Determine the (X, Y) coordinate at the center of the cell enclosing the given text.  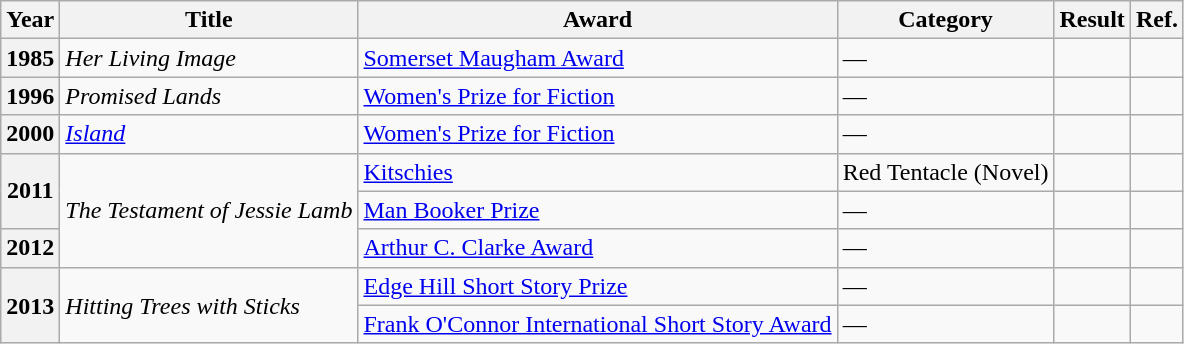
2011 (30, 191)
Frank O'Connor International Short Story Award (598, 324)
Year (30, 20)
The Testament of Jessie Lamb (209, 210)
Category (946, 20)
Somerset Maugham Award (598, 58)
Arthur C. Clarke Award (598, 248)
Edge Hill Short Story Prize (598, 286)
Kitschies (598, 172)
Result (1092, 20)
Award (598, 20)
Title (209, 20)
Red Tentacle (Novel) (946, 172)
2000 (30, 134)
2012 (30, 248)
Hitting Trees with Sticks (209, 305)
1985 (30, 58)
Her Living Image (209, 58)
2013 (30, 305)
Man Booker Prize (598, 210)
Promised Lands (209, 96)
Ref. (1156, 20)
1996 (30, 96)
Island (209, 134)
